Determine the (X, Y) coordinate at the center of the cell enclosing the given text.  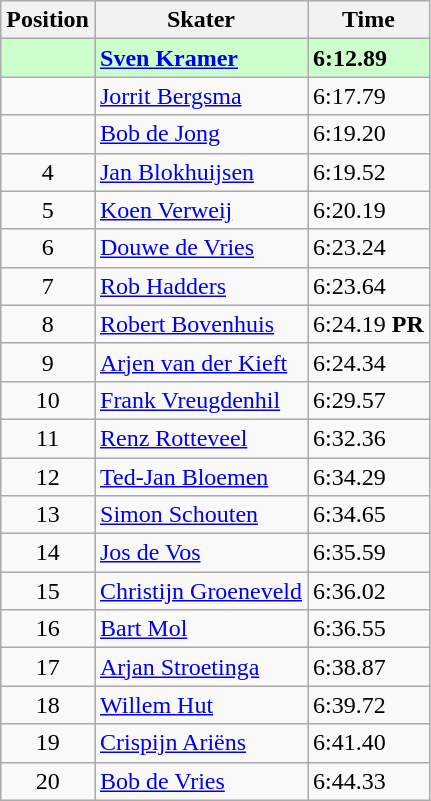
Arjan Stroetinga (200, 667)
6:34.29 (369, 477)
6:36.55 (369, 629)
9 (48, 362)
6:32.36 (369, 438)
Time (369, 20)
17 (48, 667)
Crispijn Ariëns (200, 743)
6:35.59 (369, 553)
Renz Rotteveel (200, 438)
10 (48, 400)
6:39.72 (369, 705)
Robert Bovenhuis (200, 324)
18 (48, 705)
6:12.89 (369, 58)
Bart Mol (200, 629)
5 (48, 210)
16 (48, 629)
6:38.87 (369, 667)
6:44.33 (369, 781)
14 (48, 553)
6:19.52 (369, 172)
6:29.57 (369, 400)
Arjen van der Kieft (200, 362)
19 (48, 743)
Position (48, 20)
Sven Kramer (200, 58)
20 (48, 781)
15 (48, 591)
Willem Hut (200, 705)
6:23.64 (369, 286)
7 (48, 286)
6:34.65 (369, 515)
4 (48, 172)
13 (48, 515)
Frank Vreugdenhil (200, 400)
Jorrit Bergsma (200, 96)
Koen Verweij (200, 210)
6 (48, 248)
8 (48, 324)
Rob Hadders (200, 286)
11 (48, 438)
Ted-Jan Bloemen (200, 477)
6:20.19 (369, 210)
12 (48, 477)
Jos de Vos (200, 553)
Skater (200, 20)
6:24.34 (369, 362)
Jan Blokhuijsen (200, 172)
6:36.02 (369, 591)
Simon Schouten (200, 515)
Bob de Jong (200, 134)
6:19.20 (369, 134)
Douwe de Vries (200, 248)
Bob de Vries (200, 781)
6:17.79 (369, 96)
6:23.24 (369, 248)
Christijn Groeneveld (200, 591)
6:24.19 PR (369, 324)
6:41.40 (369, 743)
